Return (X, Y) of the center of cell containing provided text 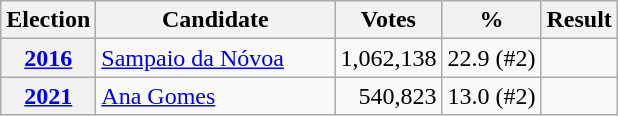
Result (579, 20)
2021 (48, 96)
13.0 (#2) (492, 96)
Election (48, 20)
Candidate (216, 20)
Ana Gomes (216, 96)
540,823 (388, 96)
% (492, 20)
Votes (388, 20)
Sampaio da Nóvoa (216, 58)
22.9 (#2) (492, 58)
1,062,138 (388, 58)
2016 (48, 58)
